Output the [X, Y] coordinate of the center of the cell containing the given text.  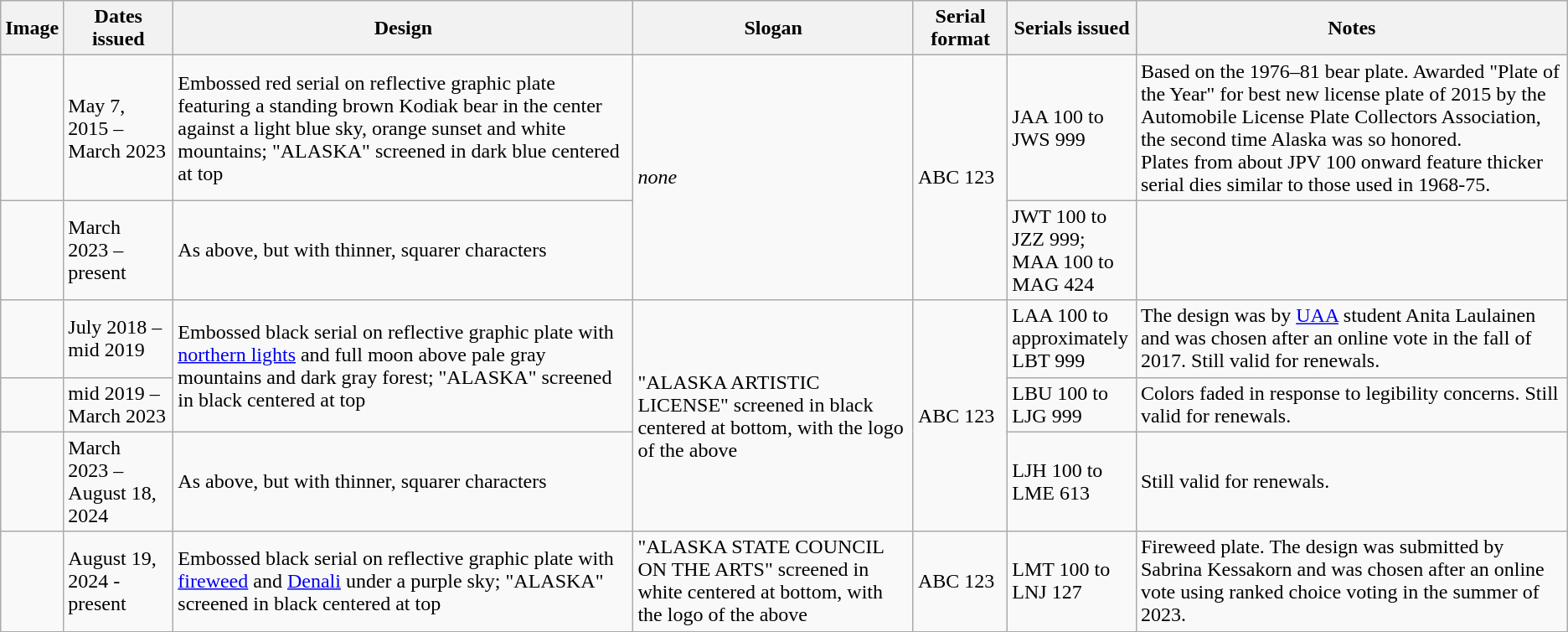
Fireweed plate. The design was submitted by Sabrina Kessakorn and was chosen after an online vote using ranked choice voting in the summer of 2023. [1352, 582]
August 19, 2024 - present [119, 582]
LBU 100 to LJG 999 [1072, 404]
Dates issued [119, 28]
mid 2019 – March 2023 [119, 404]
Serial format [960, 28]
LMT 100 to LNJ 127 [1072, 582]
Design [404, 28]
Serials issued [1072, 28]
March 2023 – present [119, 250]
Still valid for renewals. [1352, 481]
May 7, 2015 – March 2023 [119, 127]
Image [32, 28]
Embossed black serial on reflective graphic plate with fireweed and Denali under a purple sky; "ALASKA" screened in black centered at top [404, 582]
Slogan [773, 28]
LAA 100 to approximately LBT 999 [1072, 339]
March 2023 – August 18, 2024 [119, 481]
July 2018 – mid 2019 [119, 339]
Colors faded in response to legibility concerns. Still valid for renewals. [1352, 404]
Notes [1352, 28]
The design was by UAA student Anita Laulainen and was chosen after an online vote in the fall of 2017. Still valid for renewals. [1352, 339]
"ALASKA ARTISTIC LICENSE" screened in black centered at bottom, with the logo of the above [773, 416]
LJH 100 to LME 613 [1072, 481]
JAA 100 to JWS 999 [1072, 127]
"ALASKA STATE COUNCIL ON THE ARTS" screened in white centered at bottom, with the logo of the above [773, 582]
none [773, 178]
JWT 100 to JZZ 999;MAA 100 to MAG 424 [1072, 250]
